Extract the [x, y] coordinate from the center of the cell holding the provided text.  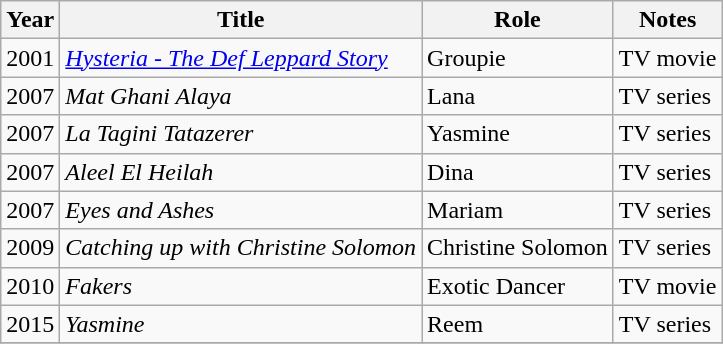
2010 [30, 286]
Reem [518, 324]
Mariam [518, 210]
Title [241, 20]
Mat Ghani Alaya [241, 96]
2001 [30, 58]
Aleel El Heilah [241, 172]
Eyes and Ashes [241, 210]
Hysteria - The Def Leppard Story [241, 58]
Notes [668, 20]
Lana [518, 96]
Exotic Dancer [518, 286]
2015 [30, 324]
Catching up with Christine Solomon [241, 248]
Dina [518, 172]
2009 [30, 248]
La Tagini Tatazerer [241, 134]
Groupie [518, 58]
Year [30, 20]
Christine Solomon [518, 248]
Role [518, 20]
Fakers [241, 286]
